Determine the [x, y] coordinate at the center of the cell enclosing the given text.  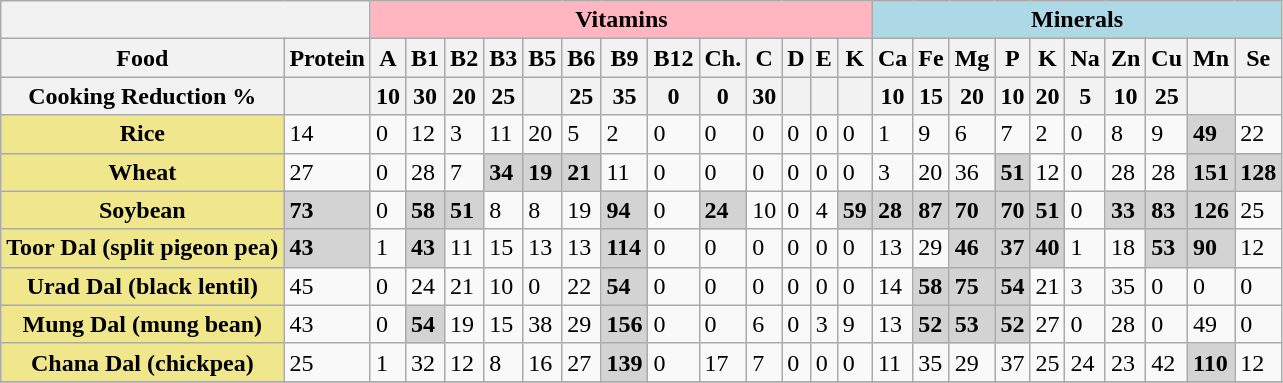
33 [1125, 210]
B5 [542, 58]
36 [972, 172]
83 [1167, 210]
38 [542, 324]
Urad Dal (black lentil) [142, 286]
E [824, 58]
Se [1258, 58]
114 [624, 248]
B2 [464, 58]
139 [624, 362]
110 [1212, 362]
16 [542, 362]
Chana Dal (chickpea) [142, 362]
Vitamins [621, 20]
Mg [972, 58]
D [796, 58]
B6 [582, 58]
B3 [504, 58]
A [388, 58]
126 [1212, 210]
156 [624, 324]
Cu [1167, 58]
Wheat [142, 172]
42 [1167, 362]
C [764, 58]
34 [504, 172]
Na [1085, 58]
Rice [142, 134]
Zn [1125, 58]
17 [723, 362]
94 [624, 210]
4 [824, 210]
73 [328, 210]
46 [972, 248]
B9 [624, 58]
Ca [892, 58]
32 [426, 362]
128 [1258, 172]
B12 [674, 58]
87 [931, 210]
90 [1212, 248]
Ch. [723, 58]
151 [1212, 172]
Minerals [1076, 20]
Soybean [142, 210]
P [1012, 58]
Food [142, 58]
45 [328, 286]
Mung Dal (mung bean) [142, 324]
Cooking Reduction % [142, 96]
18 [1125, 248]
Toor Dal (split pigeon pea) [142, 248]
40 [1048, 248]
B1 [426, 58]
59 [854, 210]
75 [972, 286]
23 [1125, 362]
Mn [1212, 58]
Protein [328, 58]
Fe [931, 58]
